Pinpoint the cell where the given text exists, returning its (x, y) midpoint coordinate. 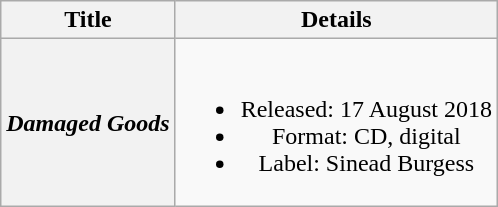
Damaged Goods (88, 122)
Details (336, 20)
Released: 17 August 2018Format: CD, digitalLabel: Sinead Burgess (336, 122)
Title (88, 20)
